Extract the [x, y] coordinate from the center of the cell holding the provided text.  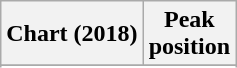
Peakposition [189, 34]
Chart (2018) [72, 34]
